Locate the cell with the specified text and output its (x, y) center coordinate. 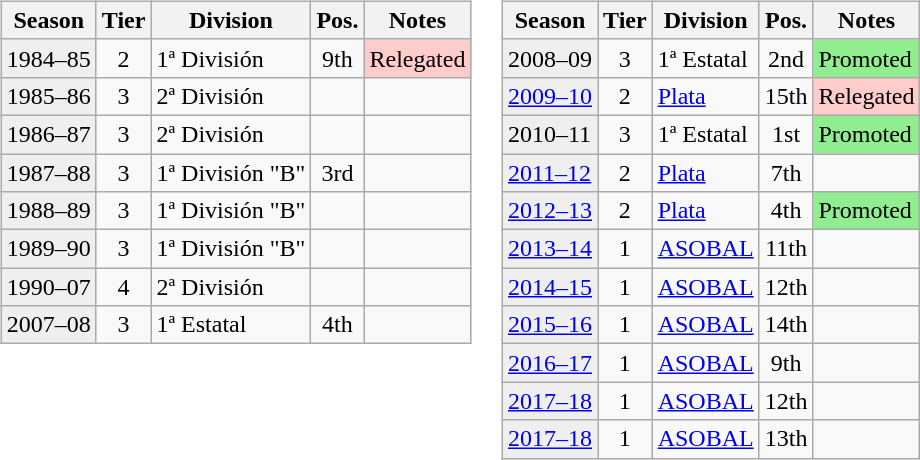
7th (786, 173)
1ª División (231, 58)
1985–86 (48, 96)
1990–07 (48, 287)
13th (786, 439)
2nd (786, 58)
2008–09 (550, 58)
1989–90 (48, 249)
2014–15 (550, 287)
11th (786, 249)
1986–87 (48, 134)
1st (786, 134)
2011–12 (550, 173)
1984–85 (48, 58)
1987–88 (48, 173)
2009–10 (550, 96)
15th (786, 96)
3rd (338, 173)
2007–08 (48, 325)
2016–17 (550, 363)
2015–16 (550, 325)
2010–11 (550, 134)
2013–14 (550, 249)
2012–13 (550, 211)
1988–89 (48, 211)
14th (786, 325)
4 (124, 287)
